Return the [x, y] coordinate for the center point of the cell that contains the specified text.  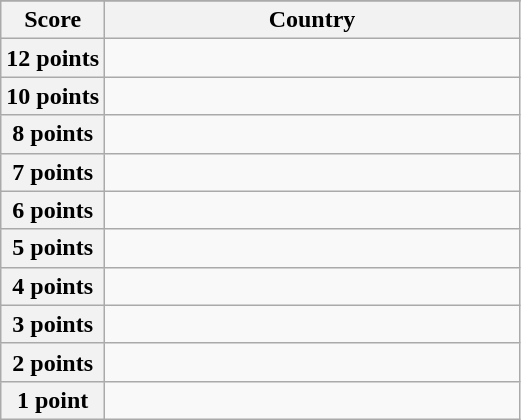
5 points [53, 248]
Score [53, 20]
1 point [53, 400]
7 points [53, 172]
2 points [53, 362]
4 points [53, 286]
3 points [53, 324]
10 points [53, 96]
Country [312, 20]
8 points [53, 134]
6 points [53, 210]
12 points [53, 58]
